Locate the cell with the specified text and output its [X, Y] center coordinate. 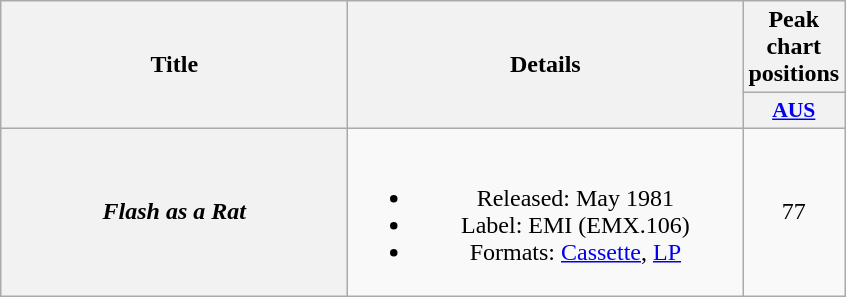
Peak chart positions [794, 47]
Released: May 1981Label: EMI (EMX.106)Formats: Cassette, LP [546, 212]
Title [174, 65]
Flash as a Rat [174, 212]
Details [546, 65]
AUS [794, 111]
77 [794, 212]
